Extract the (x, y) coordinate from the center of the cell holding the provided text.  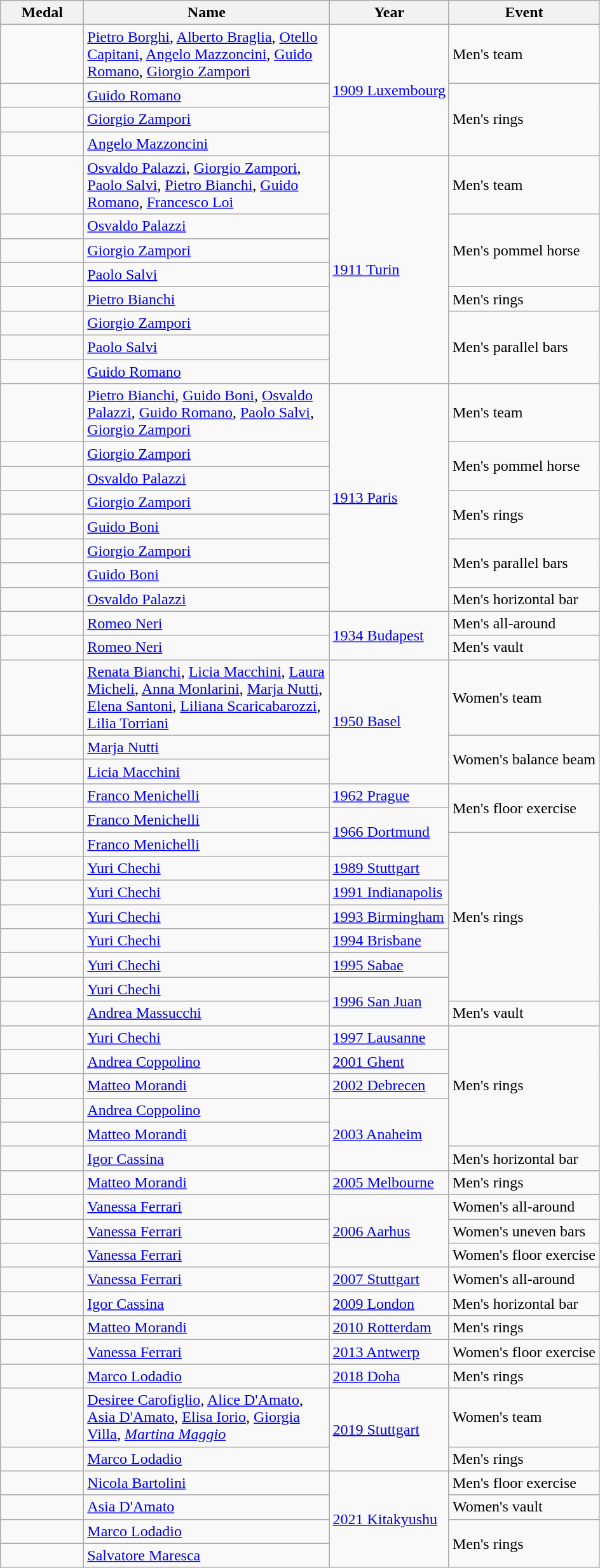
1993 Birmingham (389, 917)
Pietro Bianchi (207, 299)
Renata Bianchi, Licia Macchini, Laura Micheli, Anna Monlarini, Marja Nutti, Elena Santoni, Liliana Scaricabarozzi, Lilia Torriani (207, 698)
2002 Debrecen (389, 1086)
Pietro Borghi, Alberto Braglia, Otello Capitani, Angelo Mazzoncini, Guido Romano, Giorgio Zampori (207, 54)
Nicola Bartolini (207, 1483)
1989 Stuttgart (389, 868)
1991 Indianapolis (389, 893)
Osvaldo Palazzi, Giorgio Zampori, Paolo Salvi, Pietro Bianchi, Guido Romano, Francesco Loi (207, 185)
1962 Prague (389, 795)
Salvatore Maresca (207, 1555)
2009 London (389, 1304)
Women's balance beam (524, 759)
2005 Melbourne (389, 1182)
2003 Anaheim (389, 1134)
1996 San Juan (389, 1001)
2019 Stuttgart (389, 1429)
Pietro Bianchi, Guido Boni, Osvaldo Palazzi, Guido Romano, Paolo Salvi, Giorgio Zampori (207, 413)
Women's uneven bars (524, 1231)
2021 Kitakyushu (389, 1519)
1911 Turin (389, 269)
Licia Macchini (207, 771)
2006 Aarhus (389, 1231)
Women's vault (524, 1507)
Event (524, 13)
Marja Nutti (207, 747)
2010 Rotterdam (389, 1328)
Name (207, 13)
1966 Dortmund (389, 832)
1950 Basel (389, 722)
Medal (42, 13)
2018 Doha (389, 1376)
Angelo Mazzoncini (207, 144)
2007 Stuttgart (389, 1280)
Year (389, 13)
1994 Brisbane (389, 941)
Andrea Massucchi (207, 1013)
Men's all-around (524, 623)
1997 Lausanne (389, 1037)
1995 Sabae (389, 965)
2013 Antwerp (389, 1352)
1909 Luxembourg (389, 90)
1934 Budapest (389, 635)
1913 Paris (389, 497)
Asia D'Amato (207, 1507)
Desiree Carofiglio, Alice D'Amato, Asia D'Amato, Elisa Iorio, Giorgia Villa, Martina Maggio (207, 1417)
2001 Ghent (389, 1062)
